Scan for the cell matching the given text and deliver its (X, Y) coordinate at center. 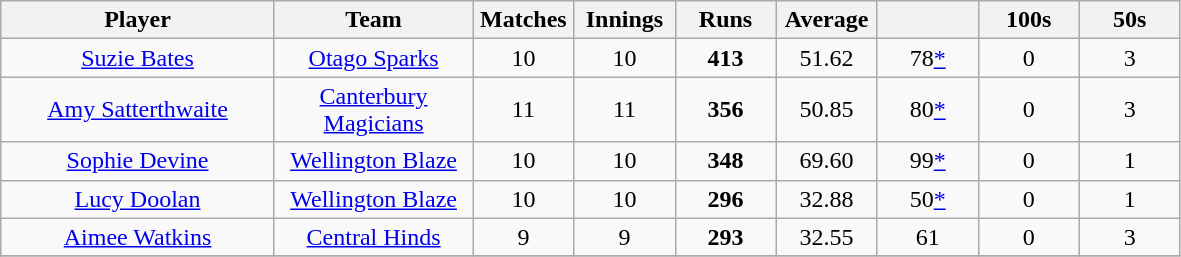
69.60 (826, 161)
296 (726, 199)
Aimee Watkins (138, 237)
32.88 (826, 199)
Canterbury Magicians (374, 110)
293 (726, 237)
Runs (726, 20)
Average (826, 20)
78* (928, 58)
100s (1028, 20)
50s (1130, 20)
61 (928, 237)
Central Hinds (374, 237)
80* (928, 110)
50.85 (826, 110)
Innings (624, 20)
Player (138, 20)
356 (726, 110)
32.55 (826, 237)
Matches (524, 20)
51.62 (826, 58)
348 (726, 161)
50* (928, 199)
413 (726, 58)
Lucy Doolan (138, 199)
Otago Sparks (374, 58)
99* (928, 161)
Suzie Bates (138, 58)
Amy Satterthwaite (138, 110)
Team (374, 20)
Sophie Devine (138, 161)
